Return the [X, Y] coordinate for the center point of the cell that contains the specified text.  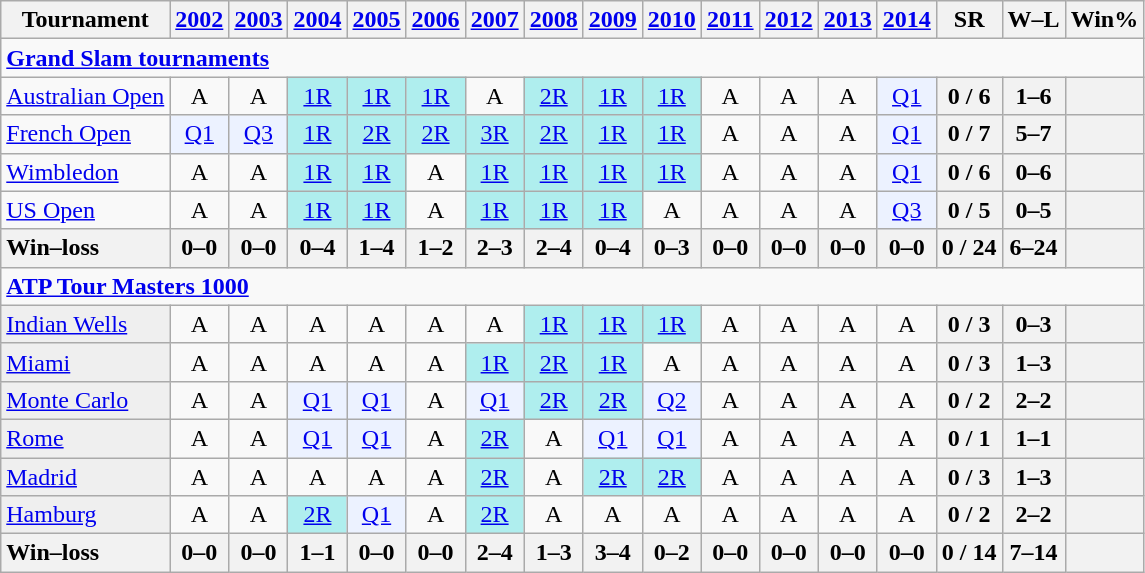
2009 [612, 20]
US Open [86, 210]
5–7 [1034, 134]
1–4 [376, 248]
0 / 14 [969, 553]
Australian Open [86, 96]
2011 [730, 20]
W–L [1034, 20]
2014 [906, 20]
French Open [86, 134]
7–14 [1034, 553]
1–6 [1034, 96]
2002 [200, 20]
3R [494, 134]
Monte Carlo [86, 400]
2005 [376, 20]
Madrid [86, 477]
2007 [494, 20]
Hamburg [86, 515]
Tournament [86, 20]
6–24 [1034, 248]
ATP Tour Masters 1000 [572, 286]
2012 [788, 20]
2010 [672, 20]
0 / 1 [969, 438]
2004 [318, 20]
0 / 7 [969, 134]
Grand Slam tournaments [572, 58]
SR [969, 20]
2006 [436, 20]
2013 [848, 20]
0 / 5 [969, 210]
Indian Wells [86, 324]
0–2 [672, 553]
2–3 [494, 248]
1–2 [436, 248]
Miami [86, 362]
0–6 [1034, 172]
0–5 [1034, 210]
Win% [1104, 20]
2008 [554, 20]
2003 [258, 20]
Q2 [672, 400]
3–4 [612, 553]
Rome [86, 438]
Wimbledon [86, 172]
0 / 24 [969, 248]
